Identify which cell holds the provided text, then report its [X, Y] central coordinate. 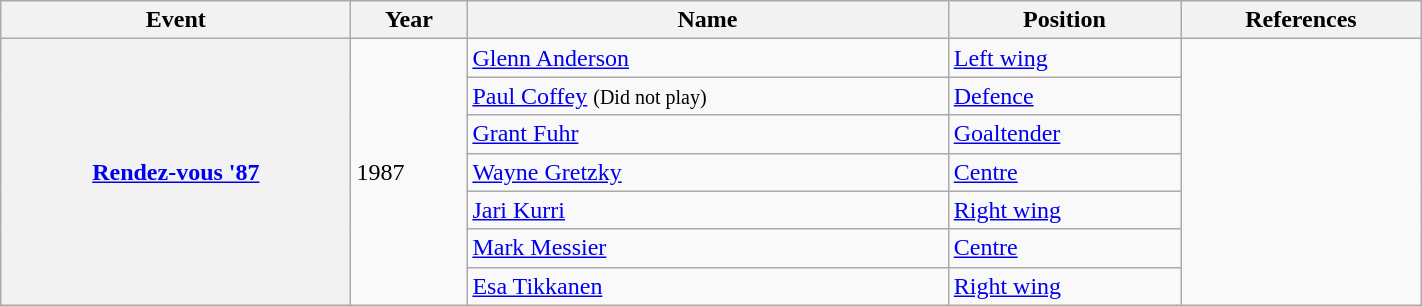
Paul Coffey (Did not play) [708, 96]
Wayne Gretzky [708, 172]
Mark Messier [708, 248]
Jari Kurri [708, 210]
Grant Fuhr [708, 134]
Goaltender [1064, 134]
Position [1064, 20]
Left wing [1064, 58]
Esa Tikkanen [708, 286]
References [1302, 20]
Year [409, 20]
1987 [409, 172]
Event [176, 20]
Defence [1064, 96]
Glenn Anderson [708, 58]
Name [708, 20]
Rendez-vous '87 [176, 172]
